From the cell containing the given text, extract its center point as (X, Y) coordinate. 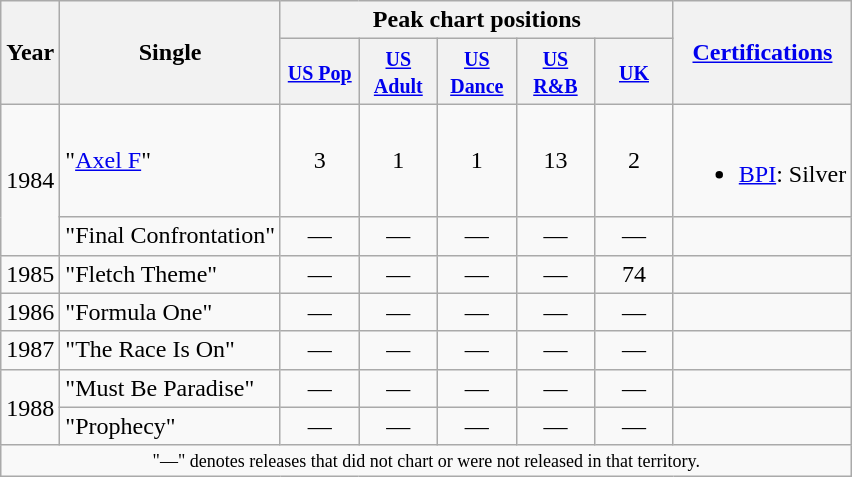
US Dance (478, 72)
US Adult (398, 72)
3 (320, 160)
1988 (30, 407)
Peak chart positions (476, 20)
74 (634, 274)
"—" denotes releases that did not chart or were not released in that territory. (426, 460)
US Pop (320, 72)
1986 (30, 312)
Single (170, 52)
"Must Be Paradise" (170, 388)
13 (556, 160)
1987 (30, 350)
UK (634, 72)
2 (634, 160)
1984 (30, 180)
US R&B (556, 72)
"The Race Is On" (170, 350)
Year (30, 52)
"Final Confrontation" (170, 236)
"Formula One" (170, 312)
"Fletch Theme" (170, 274)
"Prophecy" (170, 426)
1985 (30, 274)
"Axel F" (170, 160)
Certifications (762, 52)
BPI: Silver (762, 160)
